Locate the cell with the specified text and output its (x, y) center coordinate. 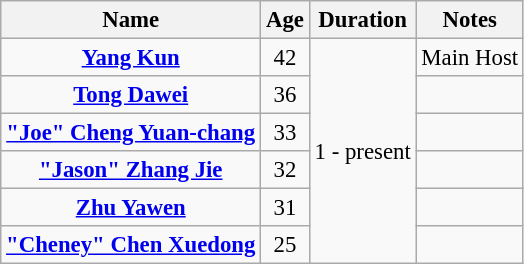
Yang Kun (131, 58)
31 (286, 208)
Name (131, 20)
"Joe" Cheng Yuan-chang (131, 133)
Duration (362, 20)
25 (286, 245)
Age (286, 20)
33 (286, 133)
42 (286, 58)
"Jason" Zhang Jie (131, 170)
Zhu Yawen (131, 208)
36 (286, 95)
32 (286, 170)
"Cheney" Chen Xuedong (131, 245)
Main Host (470, 58)
Tong Dawei (131, 95)
Notes (470, 20)
